Identify which cell holds the provided text, then report its [X, Y] central coordinate. 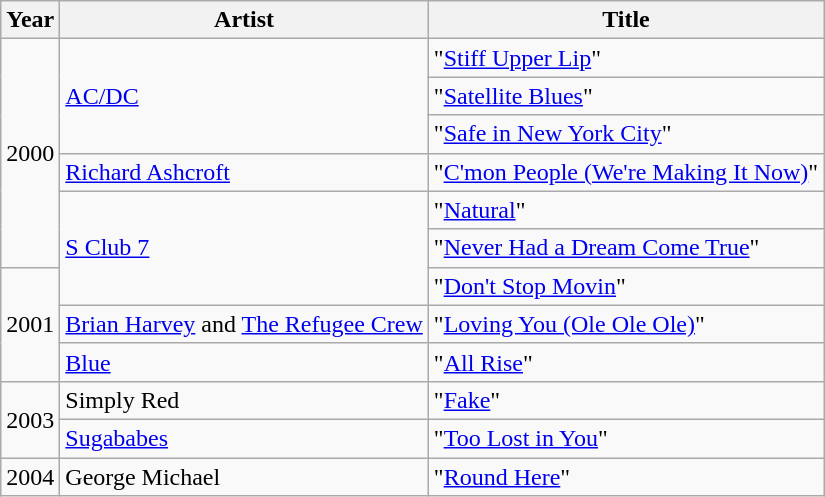
Richard Ashcroft [244, 172]
Year [30, 20]
"Stiff Upper Lip" [626, 58]
"C'mon People (We're Making It Now)" [626, 172]
Simply Red [244, 400]
Title [626, 20]
Sugababes [244, 438]
AC/DC [244, 96]
"Safe in New York City" [626, 134]
2003 [30, 419]
"Satellite Blues" [626, 96]
Artist [244, 20]
"Natural" [626, 210]
Blue [244, 362]
"Round Here" [626, 477]
"Fake" [626, 400]
"Loving You (Ole Ole Ole)" [626, 324]
"Don't Stop Movin" [626, 286]
2004 [30, 477]
"Too Lost in You" [626, 438]
2000 [30, 153]
2001 [30, 324]
"All Rise" [626, 362]
Brian Harvey and The Refugee Crew [244, 324]
"Never Had a Dream Come True" [626, 248]
S Club 7 [244, 248]
George Michael [244, 477]
